From the cell containing the given text, extract its center point as (x, y) coordinate. 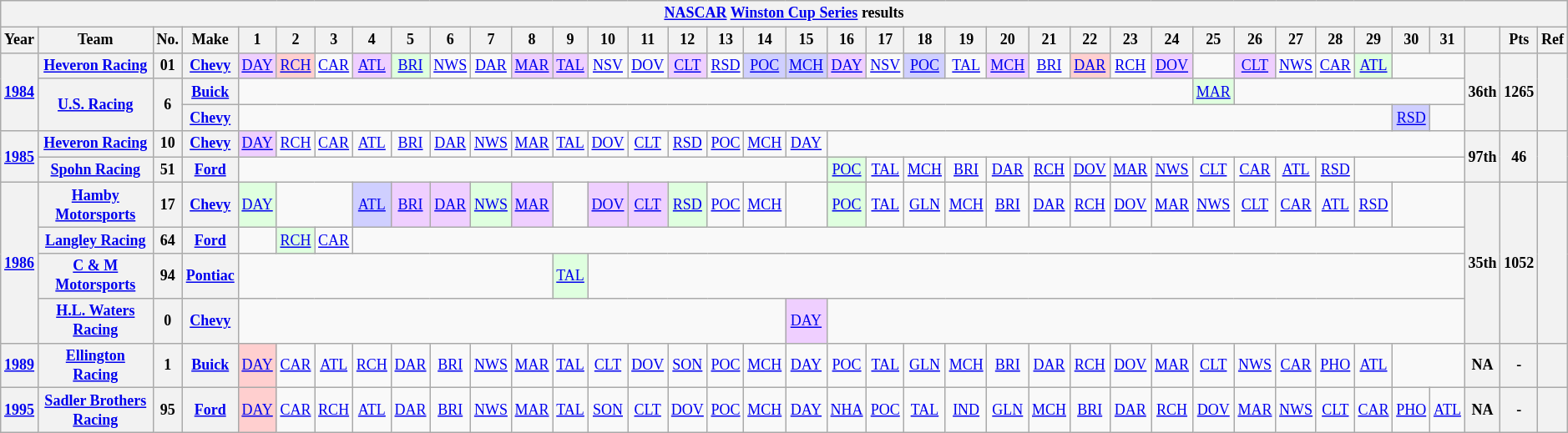
1989 (20, 365)
No. (167, 40)
Make (210, 40)
9 (570, 40)
23 (1130, 40)
31 (1448, 40)
22 (1090, 40)
12 (688, 40)
16 (847, 40)
11 (648, 40)
Pts (1520, 40)
8 (532, 40)
U.S. Racing (95, 104)
0 (167, 320)
7 (491, 40)
1265 (1520, 92)
14 (765, 40)
30 (1411, 40)
29 (1373, 40)
1985 (20, 157)
27 (1296, 40)
Team (95, 40)
1984 (20, 92)
64 (167, 240)
H.L. Waters Racing (95, 320)
36th (1483, 92)
C & M Motorsports (95, 276)
1986 (20, 263)
3 (334, 40)
1052 (1520, 263)
NHA (847, 410)
97th (1483, 157)
Ellington Racing (95, 365)
94 (167, 276)
26 (1255, 40)
Pontiac (210, 276)
Langley Racing (95, 240)
1995 (20, 410)
24 (1172, 40)
18 (925, 40)
19 (966, 40)
4 (372, 40)
21 (1050, 40)
Ref (1553, 40)
46 (1520, 157)
2 (296, 40)
13 (726, 40)
35th (1483, 263)
Sadler Brothers Racing (95, 410)
5 (411, 40)
01 (167, 65)
Spohn Racing (95, 170)
51 (167, 170)
NASCAR Winston Cup Series results (784, 13)
15 (807, 40)
Hamby Motorsports (95, 205)
IND (966, 410)
95 (167, 410)
20 (1008, 40)
Year (20, 40)
25 (1213, 40)
28 (1335, 40)
